Pinpoint the cell where the given text exists, returning its [X, Y] midpoint coordinate. 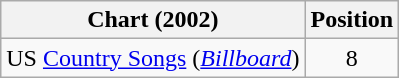
US Country Songs (Billboard) [153, 58]
Chart (2002) [153, 20]
Position [352, 20]
8 [352, 58]
